Output the (X, Y) coordinate of the center of the cell containing the given text.  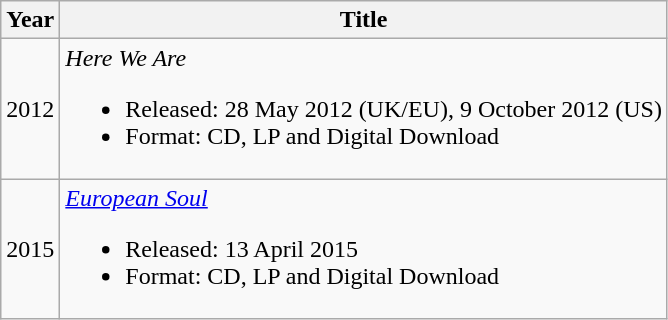
Title (364, 20)
Year (30, 20)
Here We AreReleased: 28 May 2012 (UK/EU), 9 October 2012 (US)Format: CD, LP and Digital Download (364, 109)
European SoulReleased: 13 April 2015Format: CD, LP and Digital Download (364, 249)
2012 (30, 109)
2015 (30, 249)
